Scan for the cell matching the given text and deliver its [x, y] coordinate at center. 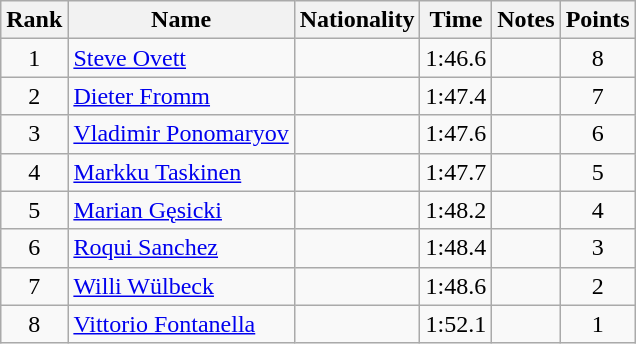
1:48.4 [456, 248]
1:47.7 [456, 172]
Vladimir Ponomaryov [181, 134]
Willi Wülbeck [181, 286]
Notes [526, 20]
1:47.6 [456, 134]
Dieter Fromm [181, 96]
Vittorio Fontanella [181, 324]
Roqui Sanchez [181, 248]
1:47.4 [456, 96]
1:46.6 [456, 58]
1:48.6 [456, 286]
Points [598, 20]
1:48.2 [456, 210]
Name [181, 20]
Rank [34, 20]
Marian Gęsicki [181, 210]
1:52.1 [456, 324]
Time [456, 20]
Nationality [357, 20]
Steve Ovett [181, 58]
Markku Taskinen [181, 172]
